Extract the (x, y) coordinate from the center of the cell holding the provided text.  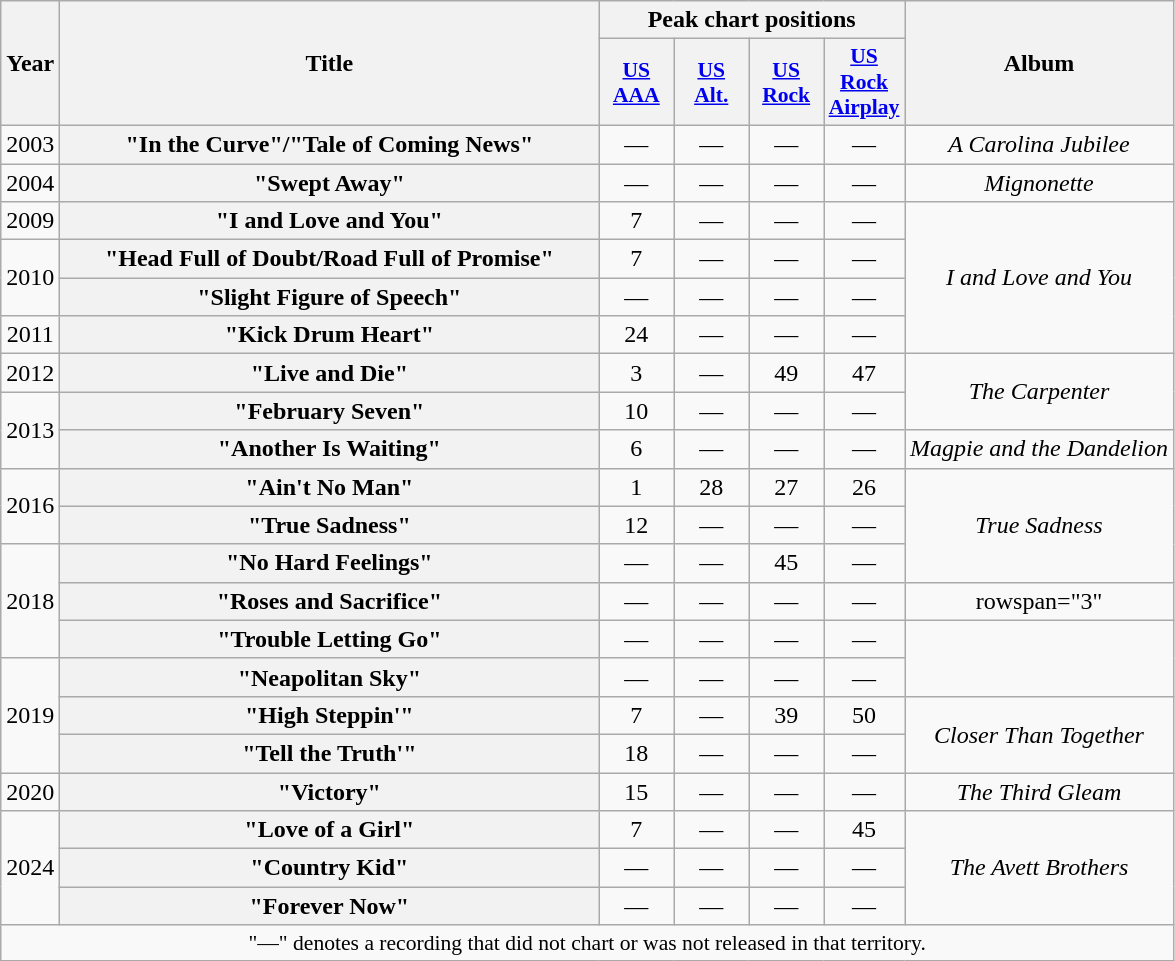
2012 (30, 373)
2009 (30, 221)
The Carpenter (1038, 392)
"No Hard Feelings" (330, 563)
"Slight Figure of Speech" (330, 297)
"Another Is Waiting" (330, 449)
The Avett Brothers (1038, 868)
26 (864, 487)
10 (636, 411)
2020 (30, 791)
2018 (30, 601)
39 (786, 715)
USAAA (636, 82)
"Victory" (330, 791)
12 (636, 525)
47 (864, 373)
1 (636, 487)
2016 (30, 506)
Year (30, 64)
"I and Love and You" (330, 221)
15 (636, 791)
"Tell the Truth'" (330, 753)
Magpie and the Dandelion (1038, 449)
USRock Airplay (864, 82)
"Country Kid" (330, 868)
18 (636, 753)
"Head Full of Doubt/Road Full of Promise" (330, 259)
"Forever Now" (330, 906)
"In the Curve"/"Tale of Coming News" (330, 144)
A Carolina Jubilee (1038, 144)
USAlt. (712, 82)
3 (636, 373)
24 (636, 335)
2010 (30, 278)
2011 (30, 335)
"Roses and Sacrifice" (330, 601)
"Swept Away" (330, 183)
50 (864, 715)
27 (786, 487)
2003 (30, 144)
I and Love and You (1038, 278)
2004 (30, 183)
"—" denotes a recording that did not chart or was not released in that territory. (588, 943)
6 (636, 449)
Mignonette (1038, 183)
"Love of a Girl" (330, 830)
"Ain't No Man" (330, 487)
2013 (30, 430)
"Neapolitan Sky" (330, 677)
Title (330, 64)
USRock (786, 82)
2019 (30, 715)
Closer Than Together (1038, 734)
28 (712, 487)
"Kick Drum Heart" (330, 335)
rowspan="3" (1038, 601)
Peak chart positions (752, 20)
2024 (30, 868)
True Sadness (1038, 525)
"Trouble Letting Go" (330, 639)
The Third Gleam (1038, 791)
"High Steppin'" (330, 715)
49 (786, 373)
"True Sadness" (330, 525)
Album (1038, 64)
"Live and Die" (330, 373)
"February Seven" (330, 411)
